For the text-containing cell, return its midpoint in [X, Y] coordinate format. 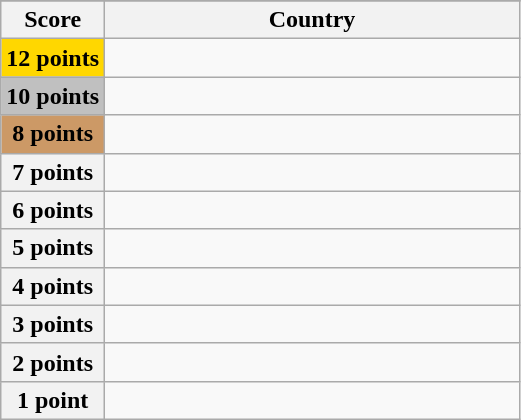
Score [53, 20]
12 points [53, 58]
4 points [53, 286]
7 points [53, 172]
Country [312, 20]
6 points [53, 210]
10 points [53, 96]
3 points [53, 324]
8 points [53, 134]
5 points [53, 248]
2 points [53, 362]
1 point [53, 400]
